Scan for the cell matching the given text and deliver its [x, y] coordinate at center. 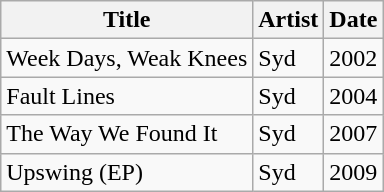
Week Days, Weak Knees [127, 58]
Date [354, 20]
The Way We Found It [127, 134]
2004 [354, 96]
Fault Lines [127, 96]
2007 [354, 134]
2009 [354, 172]
Artist [288, 20]
Title [127, 20]
2002 [354, 58]
Upswing (EP) [127, 172]
